Scan for the cell matching the given text and deliver its (X, Y) coordinate at center. 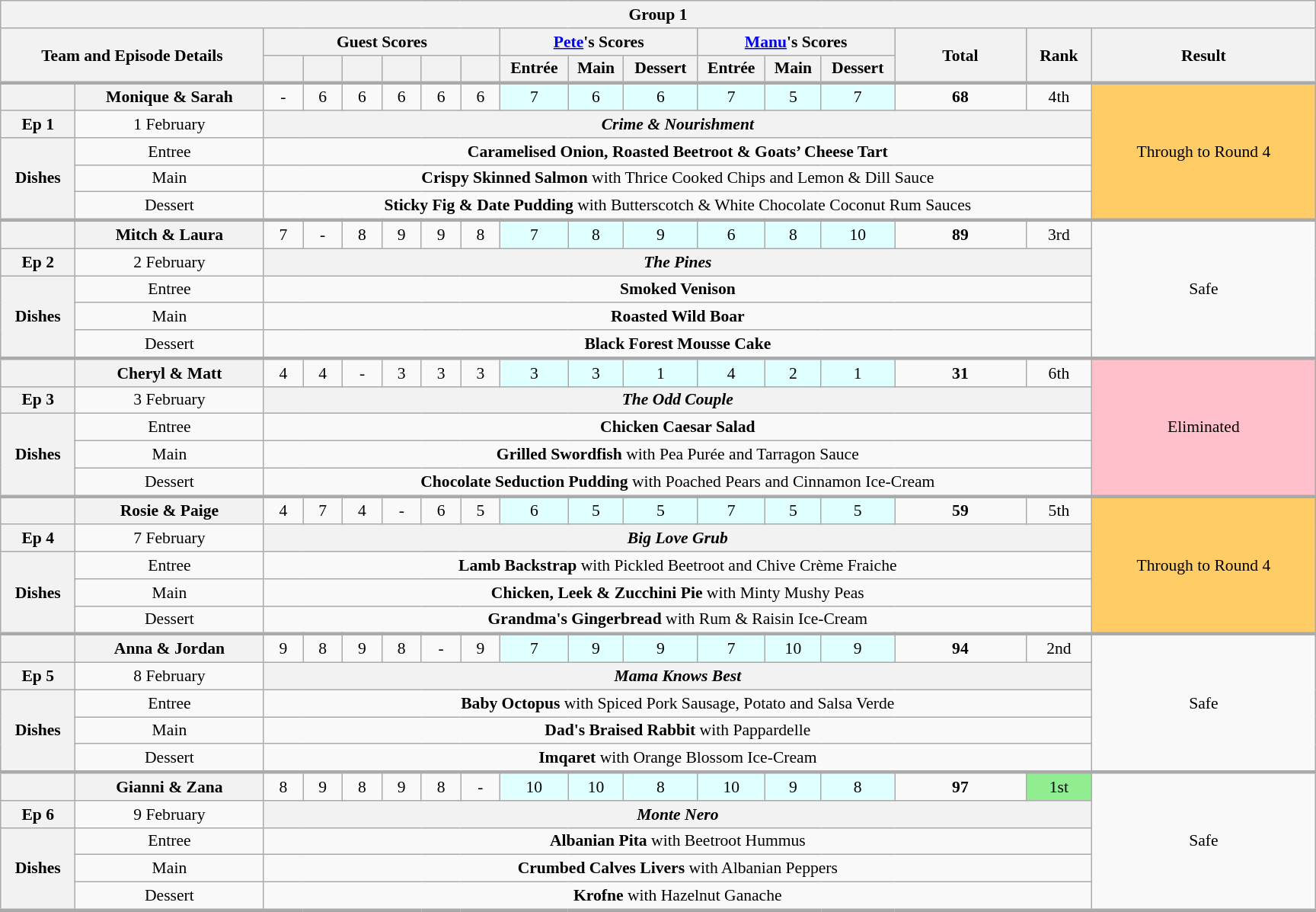
Krofne with Hazelnut Ganache (678, 896)
94 (961, 649)
3rd (1059, 235)
Ep 1 (38, 124)
6th (1059, 372)
Anna & Jordan (169, 649)
59 (961, 510)
Manu's Scores (797, 42)
2nd (1059, 649)
4th (1059, 98)
Big Love Grub (678, 539)
Caramelised Onion, Roasted Beetroot & Goats’ Cheese Tart (678, 152)
Ep 6 (38, 814)
Mitch & Laura (169, 235)
Ep 4 (38, 539)
The Odd Couple (678, 400)
The Pines (678, 262)
Chocolate Seduction Pudding with Poached Pears and Cinnamon Ice-Cream (678, 482)
Monte Nero (678, 814)
5th (1059, 510)
Guest Scores (382, 42)
68 (961, 98)
Team and Episode Details (133, 56)
2 February (169, 262)
89 (961, 235)
Mama Knows Best (678, 677)
Dad's Braised Rabbit with Pappardelle (678, 731)
Chicken, Leek & Zucchini Pie with Minty Mushy Peas (678, 593)
Grandma's Gingerbread with Rum & Raisin Ice-Cream (678, 620)
Gianni & Zana (169, 786)
Black Forest Mousse Cake (678, 344)
Crispy Skinned Salmon with Thrice Cooked Chips and Lemon & Dill Sauce (678, 178)
Lamb Backstrap with Pickled Beetroot and Chive Crème Fraiche (678, 565)
Ep 3 (38, 400)
Ep 2 (38, 262)
Monique & Sarah (169, 98)
Crumbed Calves Livers with Albanian Peppers (678, 869)
Rank (1059, 56)
Smoked Venison (678, 290)
2 (794, 372)
Imqaret with Orange Blossom Ice-Cream (678, 759)
8 February (169, 677)
Crime & Nourishment (678, 124)
Rosie & Paige (169, 510)
31 (961, 372)
Result (1204, 56)
7 February (169, 539)
Albanian Pita with Beetroot Hummus (678, 841)
Pete's Scores (599, 42)
97 (961, 786)
3 February (169, 400)
1st (1059, 786)
Ep 5 (38, 677)
Baby Octopus with Spiced Pork Sausage, Potato and Salsa Verde (678, 703)
Group 1 (658, 14)
Sticky Fig & Date Pudding with Butterscotch & White Chocolate Coconut Rum Sauces (678, 206)
Chicken Caesar Salad (678, 427)
1 February (169, 124)
Total (961, 56)
Roasted Wild Boar (678, 317)
Cheryl & Matt (169, 372)
9 February (169, 814)
Grilled Swordfish with Pea Purée and Tarragon Sauce (678, 455)
Eliminated (1204, 427)
